Capture the cell that displays the provided text and extract its (X, Y) central coordinate. 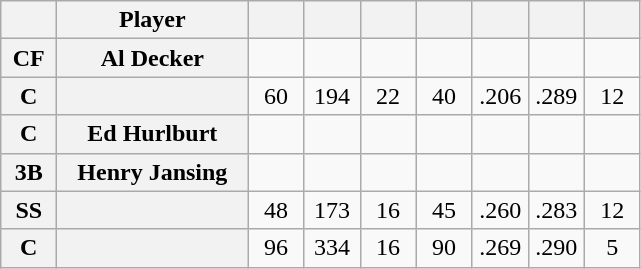
334 (332, 248)
.269 (500, 248)
60 (276, 96)
Henry Jansing (152, 172)
Ed Hurlburt (152, 134)
96 (276, 248)
.260 (500, 210)
CF (29, 58)
.206 (500, 96)
.283 (556, 210)
90 (444, 248)
173 (332, 210)
45 (444, 210)
22 (388, 96)
48 (276, 210)
.290 (556, 248)
Al Decker (152, 58)
5 (612, 248)
40 (444, 96)
194 (332, 96)
.289 (556, 96)
Player (152, 20)
3B (29, 172)
SS (29, 210)
